Extract the (X, Y) coordinate from the center of the cell holding the provided text.  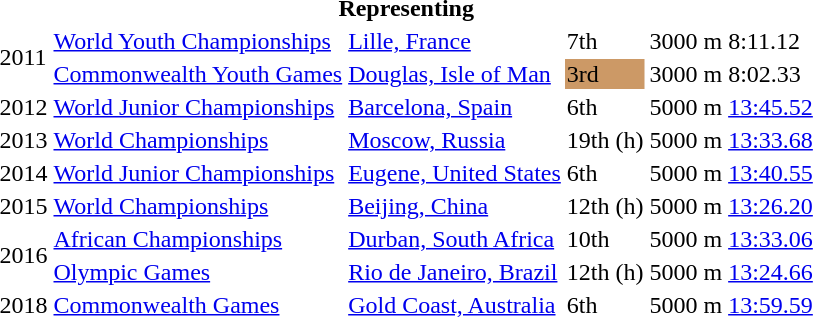
Eugene, United States (455, 173)
Rio de Janeiro, Brazil (455, 272)
Lille, France (455, 41)
World Youth Championships (198, 41)
Beijing, China (455, 206)
3rd (605, 74)
10th (605, 239)
19th (h) (605, 140)
Commonwealth Youth Games (198, 74)
Douglas, Isle of Man (455, 74)
Durban, South Africa (455, 239)
African Championships (198, 239)
7th (605, 41)
Olympic Games (198, 272)
Moscow, Russia (455, 140)
Barcelona, Spain (455, 107)
